Detect which cell encompasses the target text, then output its (x, y) center coordinate. 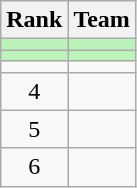
Team (102, 20)
Rank (34, 20)
4 (34, 91)
5 (34, 129)
6 (34, 167)
